Detect which cell encompasses the target text, then output its [x, y] center coordinate. 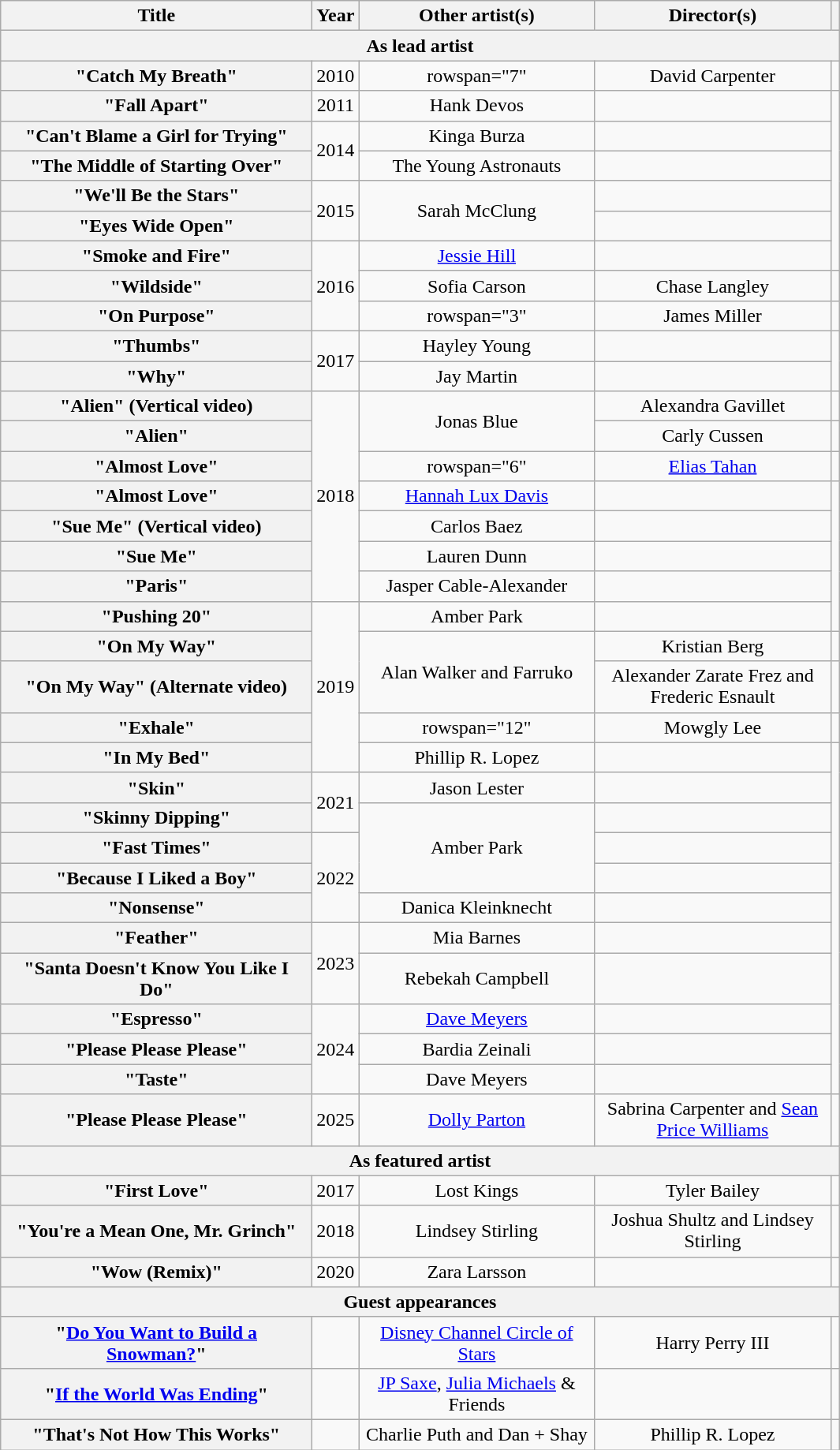
Mowgly Lee [713, 727]
Danica Kleinknecht [476, 908]
"On My Way" [156, 646]
Joshua Shultz and Lindsey Stirling [713, 1231]
2022 [336, 877]
Zara Larsson [476, 1272]
"Sue Me" [156, 556]
"Santa Doesn't Know You Like I Do" [156, 978]
Jay Martin [476, 376]
Sabrina Carpenter and Sean Price Williams [713, 1120]
David Carpenter [713, 76]
Disney Channel Circle of Stars [476, 1343]
Jonas Blue [476, 421]
Lindsey Stirling [476, 1231]
2024 [336, 1049]
"Espresso" [156, 1019]
Kristian Berg [713, 646]
The Young Astronauts [476, 166]
"Fast Times" [156, 847]
"Nonsense" [156, 908]
Hank Devos [476, 106]
"Feather" [156, 938]
"Paris" [156, 586]
Alexandra Gavillet [713, 406]
Jason Lester [476, 787]
Elias Tahan [713, 466]
Rebekah Campbell [476, 978]
rowspan="3" [476, 316]
Carlos Baez [476, 526]
"Thumbs" [156, 346]
"Alien" (Vertical video) [156, 406]
"On Purpose" [156, 316]
Kinga Burza [476, 136]
2010 [336, 76]
Lauren Dunn [476, 556]
Sarah McClung [476, 211]
"Exhale" [156, 727]
Hayley Young [476, 346]
2015 [336, 211]
Tyler Bailey [713, 1190]
Bardia Zeinali [476, 1049]
"We'll Be the Stars" [156, 196]
2023 [336, 964]
"Catch My Breath" [156, 76]
Carly Cussen [713, 436]
2025 [336, 1120]
"The Middle of Starting Over" [156, 166]
Dolly Parton [476, 1120]
Director(s) [713, 16]
"Because I Liked a Boy" [156, 878]
"Wildside" [156, 286]
"That's Not How This Works" [156, 1434]
"If the World Was Ending" [156, 1393]
JP Saxe, Julia Michaels & Friends [476, 1393]
"Why" [156, 376]
Harry Perry III [713, 1343]
2014 [336, 151]
"Alien" [156, 436]
Title [156, 16]
"First Love" [156, 1190]
Lost Kings [476, 1190]
"Sue Me" (Vertical video) [156, 526]
"Skinny Dipping" [156, 817]
"Pushing 20" [156, 616]
2020 [336, 1272]
Jasper Cable-Alexander [476, 586]
Alan Walker and Farruko [476, 672]
Alexander Zarate Frez and Frederic Esnault [713, 686]
"Smoke and Fire" [156, 256]
Guest appearances [420, 1302]
Other artist(s) [476, 16]
"You're a Mean One, Mr. Grinch" [156, 1231]
"Do You Want to Build a Snowman?" [156, 1343]
"Eyes Wide Open" [156, 226]
James Miller [713, 316]
Year [336, 16]
As lead artist [420, 46]
2011 [336, 106]
Charlie Puth and Dan + Shay [476, 1434]
2021 [336, 802]
rowspan="6" [476, 466]
Sofia Carson [476, 286]
"Fall Apart" [156, 106]
"Can't Blame a Girl for Trying" [156, 136]
"Taste" [156, 1079]
"On My Way" (Alternate video) [156, 686]
Hannah Lux Davis [476, 496]
Mia Barnes [476, 938]
"Wow (Remix)" [156, 1272]
"Skin" [156, 787]
rowspan="7" [476, 76]
"In My Bed" [156, 757]
Jessie Hill [476, 256]
Chase Langley [713, 286]
2016 [336, 286]
rowspan="12" [476, 727]
2019 [336, 686]
As featured artist [420, 1160]
